Provide the [x, y] coordinate of the cell's center where the given text is located.  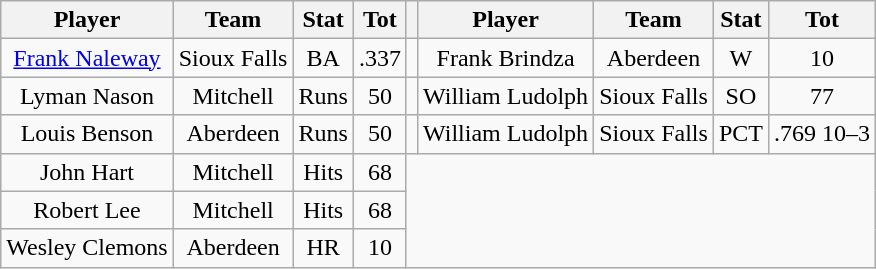
SO [740, 96]
PCT [740, 134]
John Hart [87, 172]
.337 [380, 58]
W [740, 58]
Robert Lee [87, 210]
BA [323, 58]
.769 10–3 [822, 134]
HR [323, 248]
Frank Naleway [87, 58]
Frank Brindza [506, 58]
77 [822, 96]
Lyman Nason [87, 96]
Wesley Clemons [87, 248]
Louis Benson [87, 134]
